Locate the cell with the specified text and output its (X, Y) center coordinate. 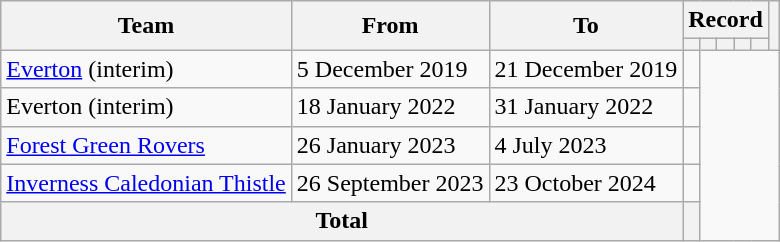
From (390, 26)
Team (146, 26)
To (586, 26)
Total (342, 221)
21 December 2019 (586, 69)
31 January 2022 (586, 107)
Record (726, 20)
5 December 2019 (390, 69)
Forest Green Rovers (146, 145)
Inverness Caledonian Thistle (146, 183)
18 January 2022 (390, 107)
4 July 2023 (586, 145)
26 September 2023 (390, 183)
26 January 2023 (390, 145)
23 October 2024 (586, 183)
